Find where the given text appears and provide that cell's center as (x, y) coordinate. 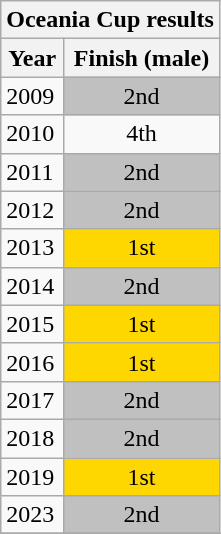
2019 (32, 477)
2018 (32, 438)
Year (32, 58)
Finish (male) (142, 58)
2017 (32, 400)
2016 (32, 362)
Oceania Cup results (110, 20)
2014 (32, 286)
2023 (32, 515)
2010 (32, 134)
2009 (32, 96)
2013 (32, 248)
4th (142, 134)
2012 (32, 210)
2015 (32, 324)
2011 (32, 172)
